Return the [X, Y] coordinate for the center point of the cell that contains the specified text.  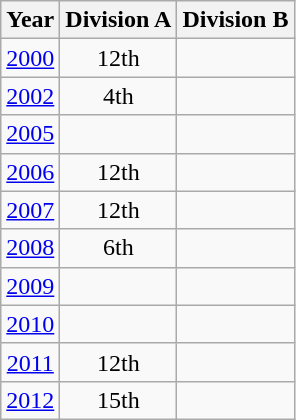
15th [118, 400]
2000 [30, 58]
2010 [30, 324]
2012 [30, 400]
2008 [30, 248]
6th [118, 248]
2002 [30, 96]
2006 [30, 172]
2007 [30, 210]
2009 [30, 286]
Division B [236, 20]
2011 [30, 362]
Year [30, 20]
2005 [30, 134]
4th [118, 96]
Division A [118, 20]
